Return (X, Y) of the center of cell containing provided text 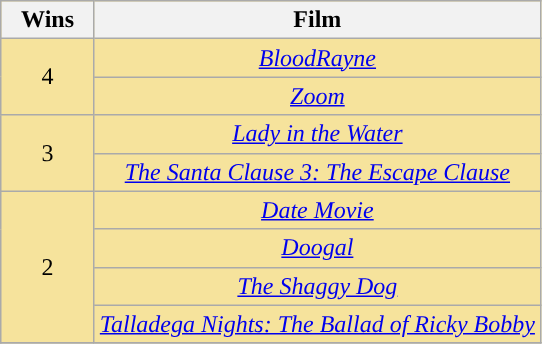
2 (48, 267)
4 (48, 77)
Zoom (317, 96)
The Santa Clause 3: The Escape Clause (317, 172)
Film (317, 20)
Talladega Nights: The Ballad of Ricky Bobby (317, 324)
The Shaggy Dog (317, 286)
3 (48, 153)
Wins (48, 20)
Doogal (317, 248)
Lady in the Water (317, 134)
BloodRayne (317, 58)
Date Movie (317, 210)
